Extract the [X, Y] coordinate from the center of the cell holding the provided text.  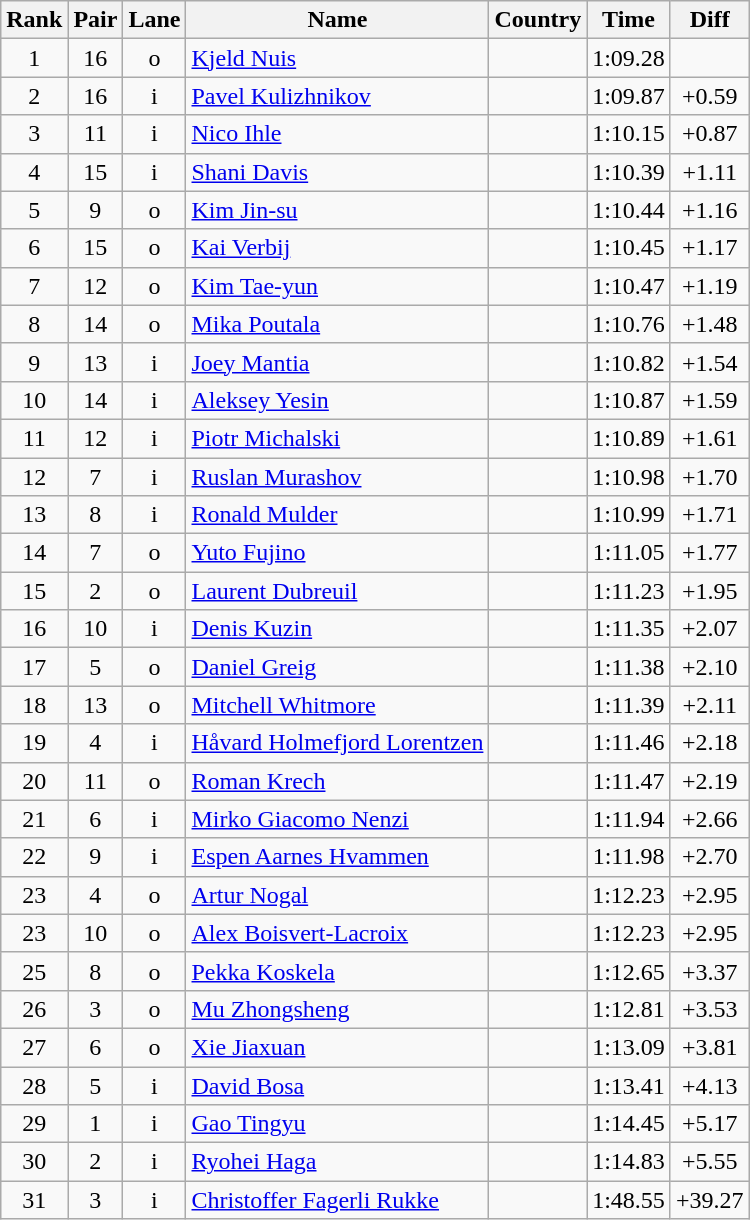
+5.17 [710, 1124]
1:10.45 [629, 248]
Espen Aarnes Hvammen [338, 857]
Yuto Fujino [338, 553]
21 [34, 819]
+5.55 [710, 1162]
Pekka Koskela [338, 971]
27 [34, 1047]
+1.59 [710, 400]
+1.54 [710, 362]
1:10.47 [629, 286]
+39.27 [710, 1200]
1:11.38 [629, 667]
1:10.87 [629, 400]
1:10.76 [629, 324]
Mika Poutala [338, 324]
30 [34, 1162]
1:13.09 [629, 1047]
26 [34, 1009]
Denis Kuzin [338, 629]
1:10.89 [629, 438]
Daniel Greig [338, 667]
Håvard Holmefjord Lorentzen [338, 743]
1:12.81 [629, 1009]
Time [629, 20]
Ronald Mulder [338, 515]
+3.81 [710, 1047]
+1.48 [710, 324]
Mirko Giacomo Nenzi [338, 819]
1:11.39 [629, 705]
1:11.47 [629, 781]
31 [34, 1200]
+0.59 [710, 96]
Pair [96, 20]
Mitchell Whitmore [338, 705]
Diff [710, 20]
20 [34, 781]
+3.37 [710, 971]
1:48.55 [629, 1200]
+1.11 [710, 172]
Aleksey Yesin [338, 400]
Kjeld Nuis [338, 58]
1:11.46 [629, 743]
Joey Mantia [338, 362]
+2.18 [710, 743]
Kim Jin-su [338, 210]
Piotr Michalski [338, 438]
+1.71 [710, 515]
Country [538, 20]
1:11.98 [629, 857]
1:10.99 [629, 515]
17 [34, 667]
19 [34, 743]
Christoffer Fagerli Rukke [338, 1200]
22 [34, 857]
+1.61 [710, 438]
Mu Zhongsheng [338, 1009]
1:14.83 [629, 1162]
+1.16 [710, 210]
1:10.15 [629, 134]
Shani Davis [338, 172]
Lane [154, 20]
+1.17 [710, 248]
25 [34, 971]
1:11.05 [629, 553]
Pavel Kulizhnikov [338, 96]
Roman Krech [338, 781]
28 [34, 1085]
18 [34, 705]
+2.19 [710, 781]
1:09.28 [629, 58]
David Bosa [338, 1085]
+1.19 [710, 286]
Name [338, 20]
+2.11 [710, 705]
1:10.39 [629, 172]
1:11.94 [629, 819]
Kai Verbij [338, 248]
Gao Tingyu [338, 1124]
1:10.44 [629, 210]
+3.53 [710, 1009]
Xie Jiaxuan [338, 1047]
+1.95 [710, 591]
1:13.41 [629, 1085]
Ruslan Murashov [338, 477]
1:12.65 [629, 971]
Alex Boisvert-Lacroix [338, 933]
+4.13 [710, 1085]
1:11.23 [629, 591]
+1.77 [710, 553]
1:11.35 [629, 629]
1:10.82 [629, 362]
+2.10 [710, 667]
+2.07 [710, 629]
+2.66 [710, 819]
1:10.98 [629, 477]
29 [34, 1124]
+1.70 [710, 477]
Rank [34, 20]
Ryohei Haga [338, 1162]
+2.70 [710, 857]
+0.87 [710, 134]
Nico Ihle [338, 134]
1:14.45 [629, 1124]
Laurent Dubreuil [338, 591]
Kim Tae-yun [338, 286]
Artur Nogal [338, 895]
1:09.87 [629, 96]
